Find where the given text appears and provide that cell's center as (X, Y) coordinate. 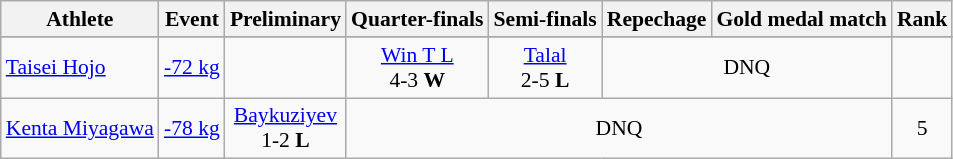
-72 kg (192, 68)
Taisei Hojo (80, 68)
Kenta Miyagawa (80, 128)
Rank (922, 19)
-78 kg (192, 128)
Repechage (657, 19)
Win T L4-3 W (417, 68)
5 (922, 128)
Quarter-finals (417, 19)
Event (192, 19)
Preliminary (286, 19)
Athlete (80, 19)
Talal2-5 L (544, 68)
Gold medal match (801, 19)
Semi-finals (544, 19)
Baykuziyev1-2 L (286, 128)
